Find where the given text appears and provide that cell's center as (x, y) coordinate. 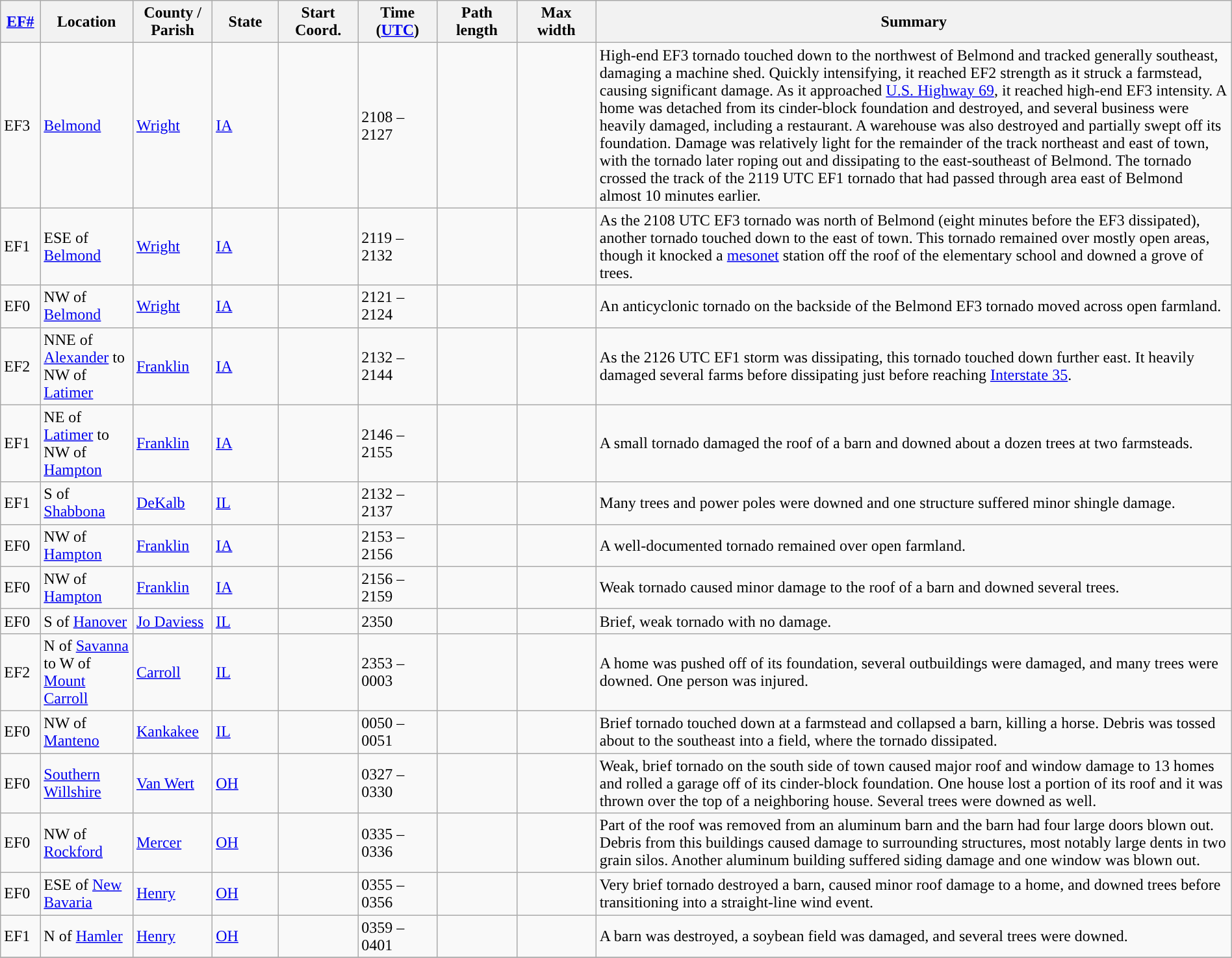
Brief, weak tornado with no damage. (914, 621)
Kankakee (172, 731)
2146 – 2155 (398, 443)
Many trees and power poles were downed and one structure suffered minor shingle damage. (914, 503)
Carroll (172, 672)
NW of Rockford (87, 843)
Location (87, 22)
Time (UTC) (398, 22)
Summary (914, 22)
0327 – 0330 (398, 783)
S of Shabbona (87, 503)
NNE of Alexander to NW of Latimer (87, 366)
2121 – 2124 (398, 307)
A barn was destroyed, a soybean field was damaged, and several trees were downed. (914, 937)
ESE of Belmond (87, 247)
S of Hanover (87, 621)
A home was pushed off of its foundation, several outbuildings were damaged, and many trees were downed. One person was injured. (914, 672)
N of Savanna to W of Mount Carroll (87, 672)
Jo Daviess (172, 621)
Weak tornado caused minor damage to the roof of a barn and downed several trees. (914, 587)
Path length (477, 22)
A well-documented tornado remained over open farmland. (914, 546)
Start Coord. (318, 22)
Belmond (87, 125)
DeKalb (172, 503)
A small tornado damaged the roof of a barn and downed about a dozen trees at two farmsteads. (914, 443)
EF# (21, 22)
NW of Belmond (87, 307)
NW of Manteno (87, 731)
Van Wert (172, 783)
0335 – 0336 (398, 843)
Max width (556, 22)
0050 – 0051 (398, 731)
2350 (398, 621)
EF3 (21, 125)
0359 – 0401 (398, 937)
0355 – 0356 (398, 894)
An anticyclonic tornado on the backside of the Belmond EF3 tornado moved across open farmland. (914, 307)
State (246, 22)
2153 – 2156 (398, 546)
2156 – 2159 (398, 587)
ESE of New Bavaria (87, 894)
2132 – 2137 (398, 503)
2108 – 2127 (398, 125)
NE of Latimer to NW of Hampton (87, 443)
Mercer (172, 843)
N of Hamler (87, 937)
2132 – 2144 (398, 366)
Southern Willshire (87, 783)
2119 – 2132 (398, 247)
2353 – 0003 (398, 672)
County / Parish (172, 22)
Very brief tornado destroyed a barn, caused minor roof damage to a home, and downed trees before transitioning into a straight-line wind event. (914, 894)
